Determine the [x, y] coordinate at the center of the cell enclosing the given text.  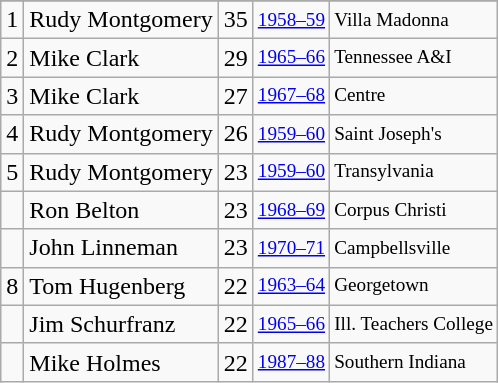
Ill. Teachers College [414, 324]
1968–69 [291, 210]
1987–88 [291, 362]
Tom Hugenberg [121, 286]
Jim Schurfranz [121, 324]
4 [12, 134]
Villa Madonna [414, 20]
Southern Indiana [414, 362]
Corpus Christi [414, 210]
Georgetown [414, 286]
1970–71 [291, 248]
Centre [414, 96]
3 [12, 96]
2 [12, 58]
29 [236, 58]
1 [12, 20]
8 [12, 286]
Campbellsville [414, 248]
Mike Holmes [121, 362]
Transylvania [414, 172]
1967–68 [291, 96]
Saint Joseph's [414, 134]
35 [236, 20]
26 [236, 134]
1958–59 [291, 20]
1963–64 [291, 286]
Ron Belton [121, 210]
John Linneman [121, 248]
5 [12, 172]
27 [236, 96]
Tennessee A&I [414, 58]
